Search for the cell housing the specified text and yield its [X, Y] center coordinate. 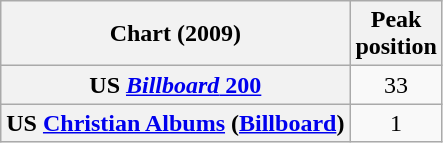
Chart (2009) [176, 34]
Peakposition [396, 34]
33 [396, 85]
US Christian Albums (Billboard) [176, 123]
1 [396, 123]
US Billboard 200 [176, 85]
